For the text-containing cell, return its midpoint in [X, Y] coordinate format. 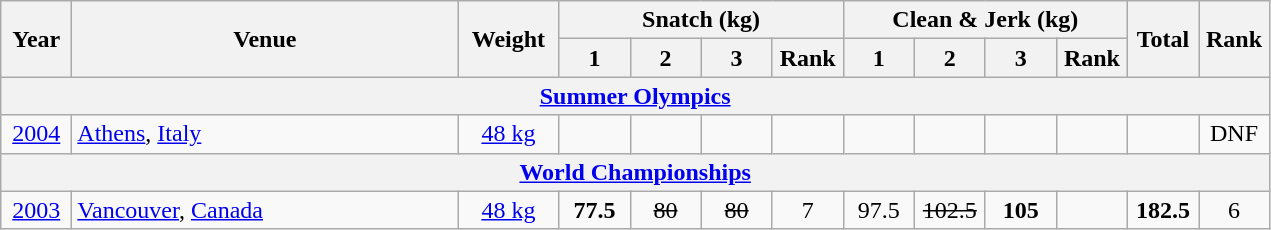
7 [808, 210]
DNF [1234, 134]
182.5 [1162, 210]
Vancouver, Canada [265, 210]
Clean & Jerk (kg) [985, 20]
Venue [265, 39]
Athens, Italy [265, 134]
Total [1162, 39]
102.5 [950, 210]
6 [1234, 210]
World Championships [636, 172]
77.5 [594, 210]
97.5 [878, 210]
2003 [36, 210]
Weight [508, 39]
105 [1020, 210]
Snatch (kg) [701, 20]
Summer Olympics [636, 96]
Year [36, 39]
2004 [36, 134]
